Capture the cell that displays the provided text and extract its (x, y) central coordinate. 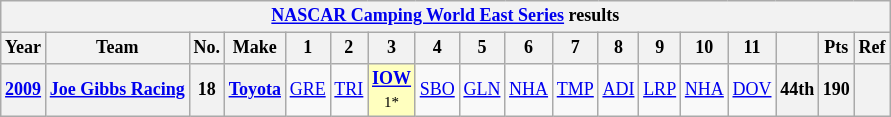
44th (798, 90)
GRE (308, 90)
18 (206, 90)
Make (254, 48)
3 (392, 48)
Toyota (254, 90)
ADI (618, 90)
Year (24, 48)
4 (437, 48)
10 (704, 48)
190 (837, 90)
Ref (872, 48)
SBO (437, 90)
2009 (24, 90)
5 (482, 48)
No. (206, 48)
Team (117, 48)
11 (752, 48)
LRP (660, 90)
6 (529, 48)
TMP (575, 90)
Joe Gibbs Racing (117, 90)
NASCAR Camping World East Series results (446, 16)
IOW1* (392, 90)
TRI (349, 90)
9 (660, 48)
7 (575, 48)
Pts (837, 48)
1 (308, 48)
DOV (752, 90)
8 (618, 48)
2 (349, 48)
GLN (482, 90)
